Determine the [X, Y] coordinate at the center of the cell enclosing the given text.  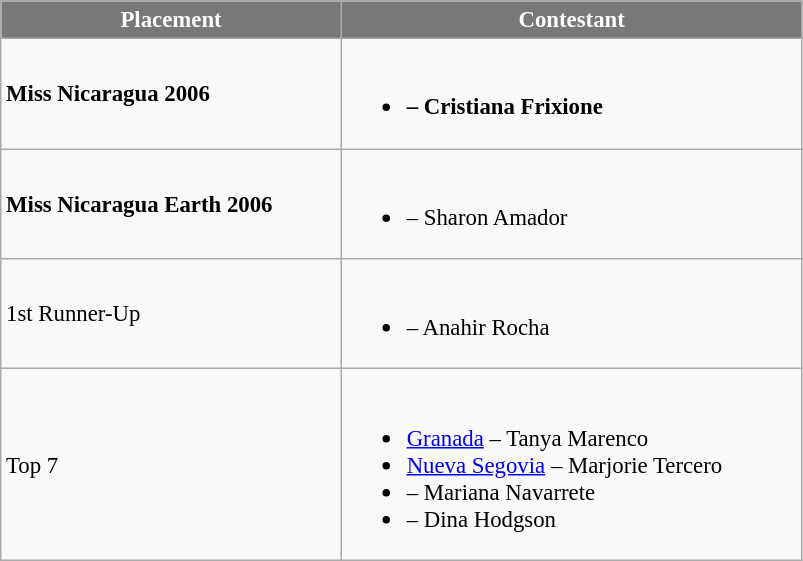
Miss Nicaragua 2006 [172, 94]
Miss Nicaragua Earth 2006 [172, 204]
– Cristiana Frixione [572, 94]
1st Runner-Up [172, 314]
– Anahir Rocha [572, 314]
Contestant [572, 20]
Granada – Tanya Marenco Nueva Segovia – Marjorie Tercero – Mariana Navarrete – Dina Hodgson [572, 464]
– Sharon Amador [572, 204]
Placement [172, 20]
Top 7 [172, 464]
